Locate the cell with the specified text and output its [X, Y] center coordinate. 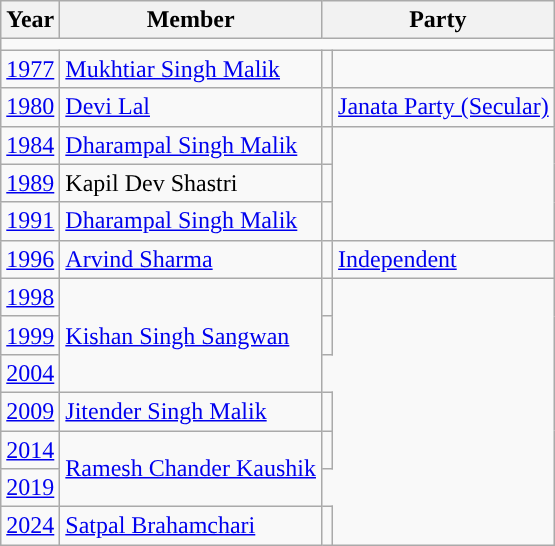
1977 [30, 69]
Member [191, 20]
Kishan Singh Sangwan [191, 335]
2024 [30, 526]
Satpal Brahamchari [191, 526]
1984 [30, 145]
Jitender Singh Malik [191, 411]
Ramesh Chander Kaushik [191, 468]
Kapil Dev Shastri [191, 183]
Party [438, 20]
Mukhtiar Singh Malik [191, 69]
2014 [30, 449]
2009 [30, 411]
1989 [30, 183]
Year [30, 20]
1991 [30, 221]
1998 [30, 297]
2019 [30, 488]
Janata Party (Secular) [444, 107]
1996 [30, 259]
Independent [444, 259]
1999 [30, 335]
1980 [30, 107]
Arvind Sharma [191, 259]
Devi Lal [191, 107]
2004 [30, 373]
